For the text-containing cell, return its midpoint in (x, y) coordinate format. 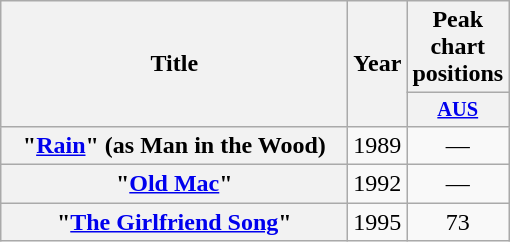
"Rain" (as Man in the Wood) (174, 145)
1989 (378, 145)
"The Girlfriend Song" (174, 222)
"Old Mac" (174, 184)
Title (174, 64)
1992 (378, 184)
Year (378, 64)
AUS (458, 110)
1995 (378, 222)
73 (458, 222)
Peak chart positions (458, 47)
